Capture the cell that displays the provided text and extract its [x, y] central coordinate. 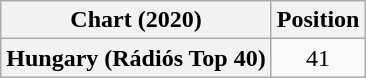
Chart (2020) [136, 20]
Hungary (Rádiós Top 40) [136, 58]
Position [318, 20]
41 [318, 58]
